Locate the cell with the specified text and output its (X, Y) center coordinate. 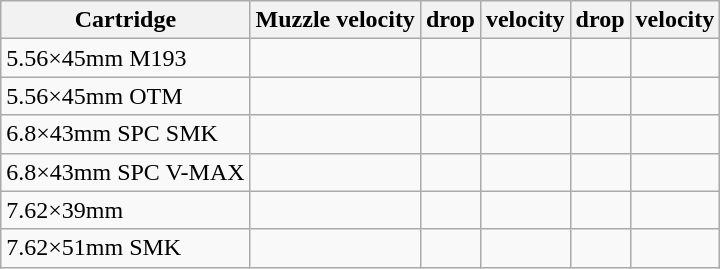
7.62×51mm SMK (126, 248)
6.8×43mm SPC SMK (126, 134)
6.8×43mm SPC V-MAX (126, 172)
5.56×45mm OTM (126, 96)
5.56×45mm M193 (126, 58)
Cartridge (126, 20)
Muzzle velocity (335, 20)
7.62×39mm (126, 210)
